Provide the (x, y) coordinate of the cell's center where the given text is located.  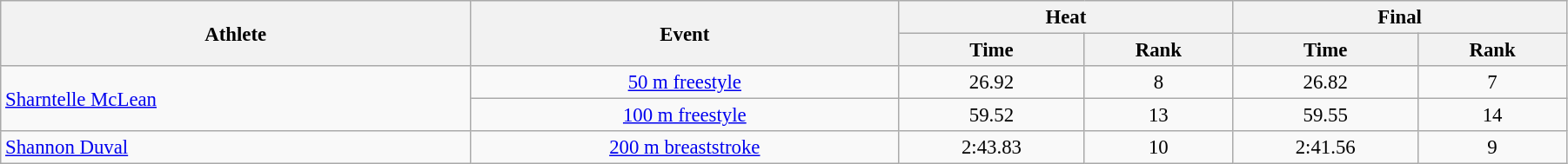
Athlete (236, 33)
26.82 (1326, 82)
Final (1400, 17)
Shannon Duval (236, 148)
14 (1493, 115)
Sharntelle McLean (236, 99)
Event (685, 33)
Heat (1066, 17)
100 m freestyle (685, 115)
200 m breaststroke (685, 148)
59.52 (992, 115)
7 (1493, 82)
26.92 (992, 82)
2:43.83 (992, 148)
13 (1159, 115)
50 m freestyle (685, 82)
10 (1159, 148)
2:41.56 (1326, 148)
9 (1493, 148)
59.55 (1326, 115)
8 (1159, 82)
